Output the [X, Y] coordinate of the center of the cell containing the given text.  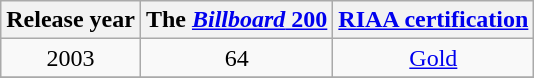
64 [236, 58]
RIAA certification [434, 20]
Release year [71, 20]
The Billboard 200 [236, 20]
Gold [434, 58]
2003 [71, 58]
